Find where the given text appears and provide that cell's center as (x, y) coordinate. 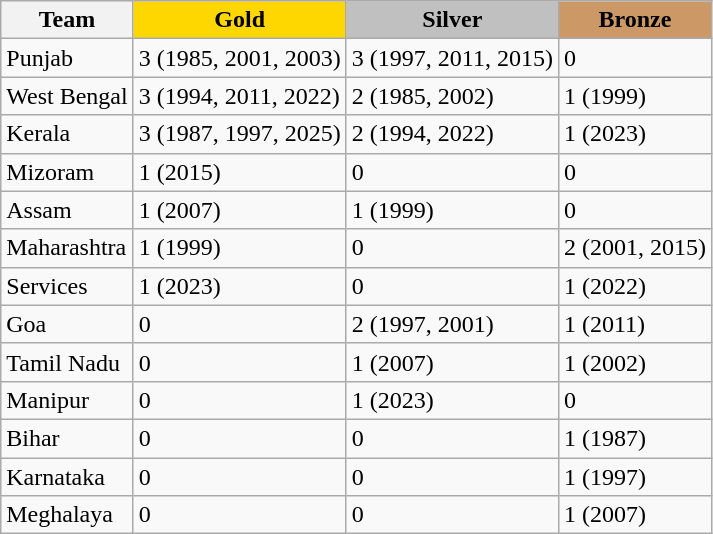
Punjab (67, 58)
2 (1985, 2002) (452, 96)
2 (1997, 2001) (452, 324)
Team (67, 20)
Silver (452, 20)
Bronze (634, 20)
1 (1987) (634, 438)
Gold (240, 20)
2 (1994, 2022) (452, 134)
West Bengal (67, 96)
3 (1997, 2011, 2015) (452, 58)
Manipur (67, 400)
3 (1985, 2001, 2003) (240, 58)
2 (2001, 2015) (634, 248)
1 (2015) (240, 172)
Assam (67, 210)
Bihar (67, 438)
Services (67, 286)
Tamil Nadu (67, 362)
3 (1987, 1997, 2025) (240, 134)
1 (2011) (634, 324)
1 (1997) (634, 477)
3 (1994, 2011, 2022) (240, 96)
Kerala (67, 134)
1 (2022) (634, 286)
Maharashtra (67, 248)
1 (2002) (634, 362)
Meghalaya (67, 515)
Karnataka (67, 477)
Mizoram (67, 172)
Goa (67, 324)
